Output the (x, y) coordinate of the center of the cell containing the given text.  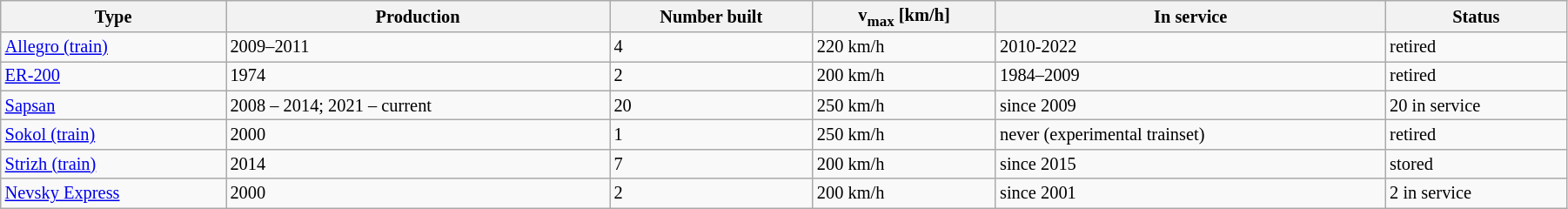
2 in service (1476, 193)
Sokol (train) (113, 135)
Number built (712, 16)
2010-2022 (1190, 47)
since 2009 (1190, 105)
2014 (418, 164)
stored (1476, 164)
220 km/h (904, 47)
Status (1476, 16)
1974 (418, 76)
Strizh (train) (113, 164)
1984–2009 (1190, 76)
Nevsky Express (113, 193)
since 2015 (1190, 164)
20 (712, 105)
2008 – 2014; 2021 – current (418, 105)
Sapsan (113, 105)
Allegro (train) (113, 47)
Production (418, 16)
2009–2011 (418, 47)
Type (113, 16)
since 2001 (1190, 193)
1 (712, 135)
vmax [km/h] (904, 16)
In service (1190, 16)
never (experimental trainset) (1190, 135)
ER-200 (113, 76)
20 in service (1476, 105)
7 (712, 164)
4 (712, 47)
